Extract the [X, Y] coordinate from the center of the cell holding the provided text.  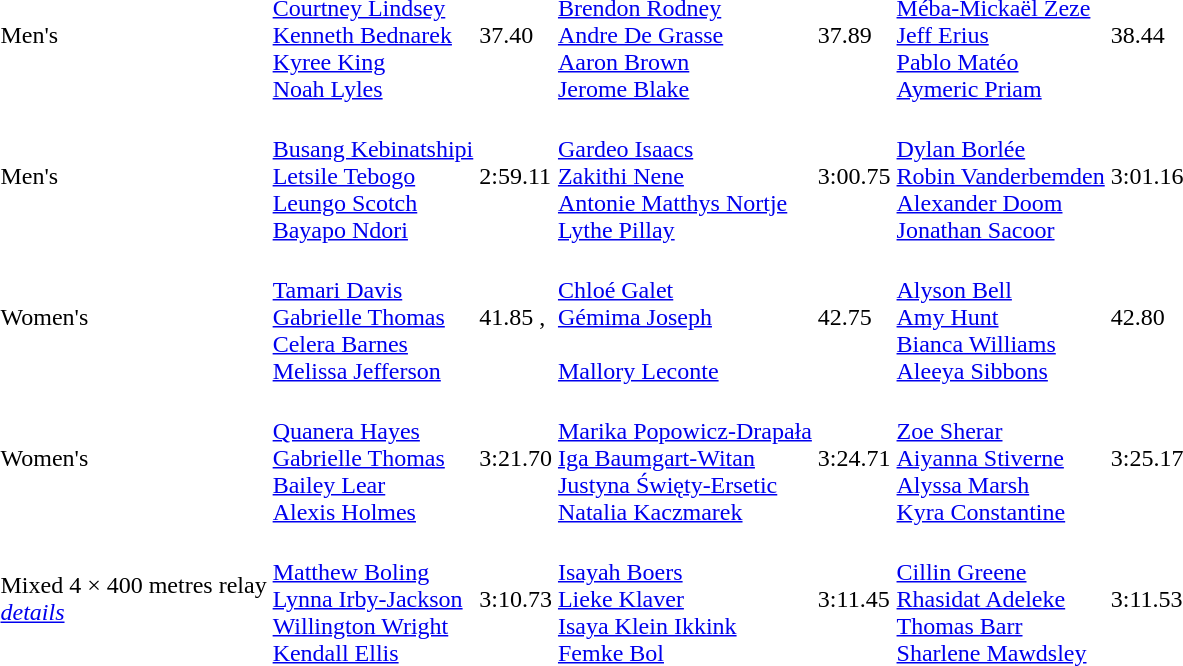
3:21.70 [516, 458]
Gardeo IsaacsZakithi NeneAntonie Matthys NortjeLythe Pillay [684, 176]
Quanera HayesGabrielle ThomasBailey LearAlexis Holmes [373, 458]
42.75 [854, 317]
3:00.75 [854, 176]
Chloé GaletGémima JosephMallory Leconte [684, 317]
Tamari DavisGabrielle ThomasCelera BarnesMelissa Jefferson [373, 317]
3:24.71 [854, 458]
Busang KebinatshipiLetsile TebogoLeungo ScotchBayapo Ndori [373, 176]
41.85 , [516, 317]
Dylan BorléeRobin VanderbemdenAlexander DoomJonathan Sacoor [1000, 176]
Zoe SherarAiyanna StiverneAlyssa MarshKyra Constantine [1000, 458]
2:59.11 [516, 176]
Alyson BellAmy HuntBianca WilliamsAleeya Sibbons [1000, 317]
Marika Popowicz-DrapałaIga Baumgart-WitanJustyna Święty-ErseticNatalia Kaczmarek [684, 458]
